For the text-containing cell, return its midpoint in (x, y) coordinate format. 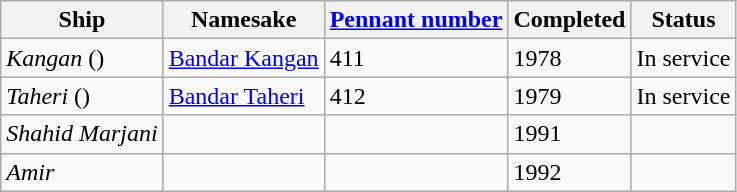
Pennant number (416, 20)
Bandar Taheri (244, 96)
Namesake (244, 20)
411 (416, 58)
Status (684, 20)
1992 (570, 172)
Shahid Marjani (82, 134)
1991 (570, 134)
Taheri () (82, 96)
Bandar Kangan (244, 58)
412 (416, 96)
Kangan () (82, 58)
1979 (570, 96)
Completed (570, 20)
1978 (570, 58)
Amir (82, 172)
Ship (82, 20)
